Locate the cell with the specified text and output its [x, y] center coordinate. 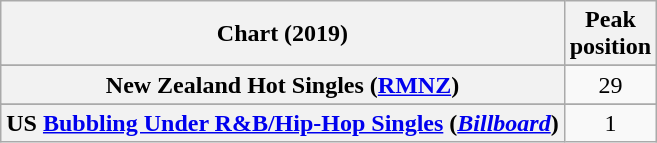
US Bubbling Under R&B/Hip-Hop Singles (Billboard) [282, 123]
Peakposition [610, 34]
New Zealand Hot Singles (RMNZ) [282, 85]
29 [610, 85]
Chart (2019) [282, 34]
1 [610, 123]
